Provide the (x, y) coordinate of the cell's center where the given text is located.  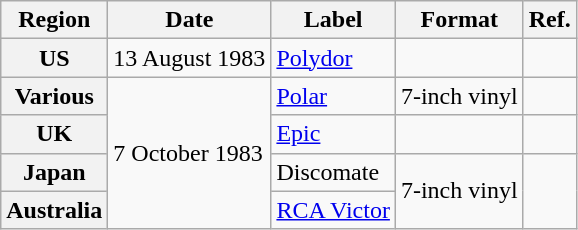
Discomate (334, 172)
7 October 1983 (190, 153)
Format (459, 20)
Ref. (550, 20)
13 August 1983 (190, 58)
UK (54, 134)
Australia (54, 210)
Date (190, 20)
US (54, 58)
Label (334, 20)
Polar (334, 96)
Epic (334, 134)
Polydor (334, 58)
Region (54, 20)
Japan (54, 172)
Various (54, 96)
RCA Victor (334, 210)
